Return (X, Y) of the center of cell containing provided text 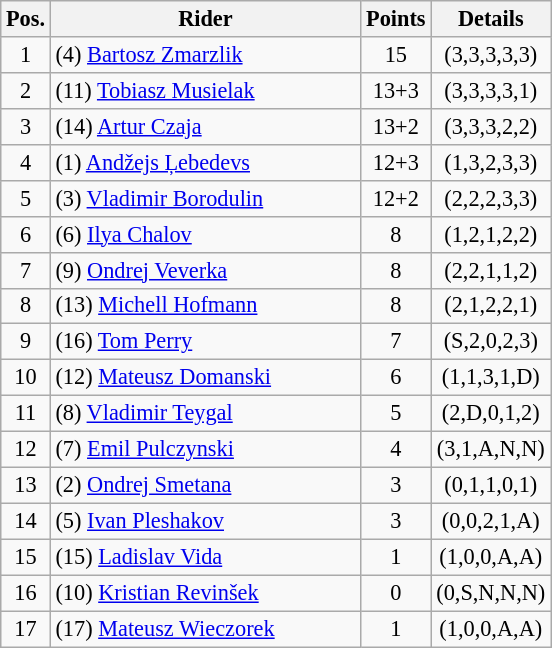
(1) Andžejs Ļebedevs (205, 162)
(2,2,1,1,2) (491, 270)
0 (396, 593)
Pos. (26, 19)
(9) Ondrej Veverka (205, 270)
13 (26, 485)
(1,1,3,1,D) (491, 378)
(15) Ladislav Vida (205, 557)
(17) Mateusz Wieczorek (205, 629)
14 (26, 521)
Points (396, 19)
(1,2,1,2,2) (491, 234)
(2,D,0,1,2) (491, 414)
Rider (205, 19)
(3,3,3,3,3) (491, 55)
13+3 (396, 90)
10 (26, 378)
(4) Bartosz Zmarzlik (205, 55)
(3,3,3,3,1) (491, 90)
(16) Tom Perry (205, 342)
(13) Michell Hofmann (205, 306)
Details (491, 19)
(3,3,3,2,2) (491, 126)
9 (26, 342)
(10) Kristian Revinšek (205, 593)
(6) Ilya Chalov (205, 234)
2 (26, 90)
17 (26, 629)
(5) Ivan Pleshakov (205, 521)
13+2 (396, 126)
(1,3,2,3,3) (491, 162)
12+2 (396, 198)
16 (26, 593)
(0,S,N,N,N) (491, 593)
(7) Emil Pulczynski (205, 450)
(2,1,2,2,1) (491, 306)
11 (26, 414)
(12) Mateusz Domanski (205, 378)
12 (26, 450)
(11) Tobiasz Musielak (205, 90)
(3,1,A,N,N) (491, 450)
(2,2,2,3,3) (491, 198)
(3) Vladimir Borodulin (205, 198)
(S,2,0,2,3) (491, 342)
(8) Vladimir Teygal (205, 414)
(14) Artur Czaja (205, 126)
(0,1,1,0,1) (491, 485)
12+3 (396, 162)
(0,0,2,1,A) (491, 521)
(2) Ondrej Smetana (205, 485)
